Provide the (x, y) coordinate of the cell's center where the given text is located.  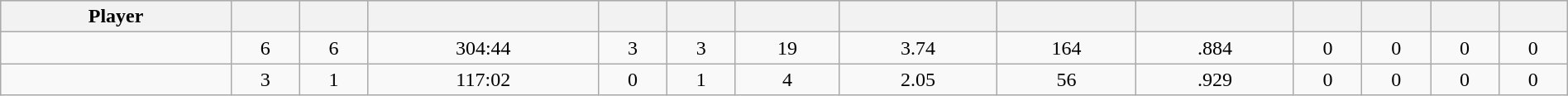
Player (116, 17)
2.05 (918, 79)
.884 (1215, 48)
56 (1067, 79)
164 (1067, 48)
19 (787, 48)
3.74 (918, 48)
304:44 (483, 48)
4 (787, 79)
.929 (1215, 79)
117:02 (483, 79)
